From the cell containing the given text, extract its center point as [X, Y] coordinate. 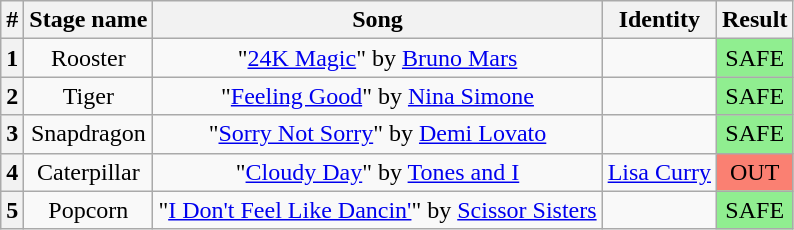
3 [12, 134]
Song [378, 20]
"Cloudy Day" by Tones and I [378, 172]
5 [12, 210]
"Feeling Good" by Nina Simone [378, 96]
"I Don't Feel Like Dancin'" by Scissor Sisters [378, 210]
2 [12, 96]
Lisa Curry [659, 172]
# [12, 20]
Caterpillar [88, 172]
OUT [755, 172]
Identity [659, 20]
Snapdragon [88, 134]
1 [12, 58]
Rooster [88, 58]
Stage name [88, 20]
Tiger [88, 96]
Result [755, 20]
Popcorn [88, 210]
"24K Magic" by Bruno Mars [378, 58]
4 [12, 172]
"Sorry Not Sorry" by Demi Lovato [378, 134]
